Return the [X, Y] coordinate for the center point of the cell that contains the specified text.  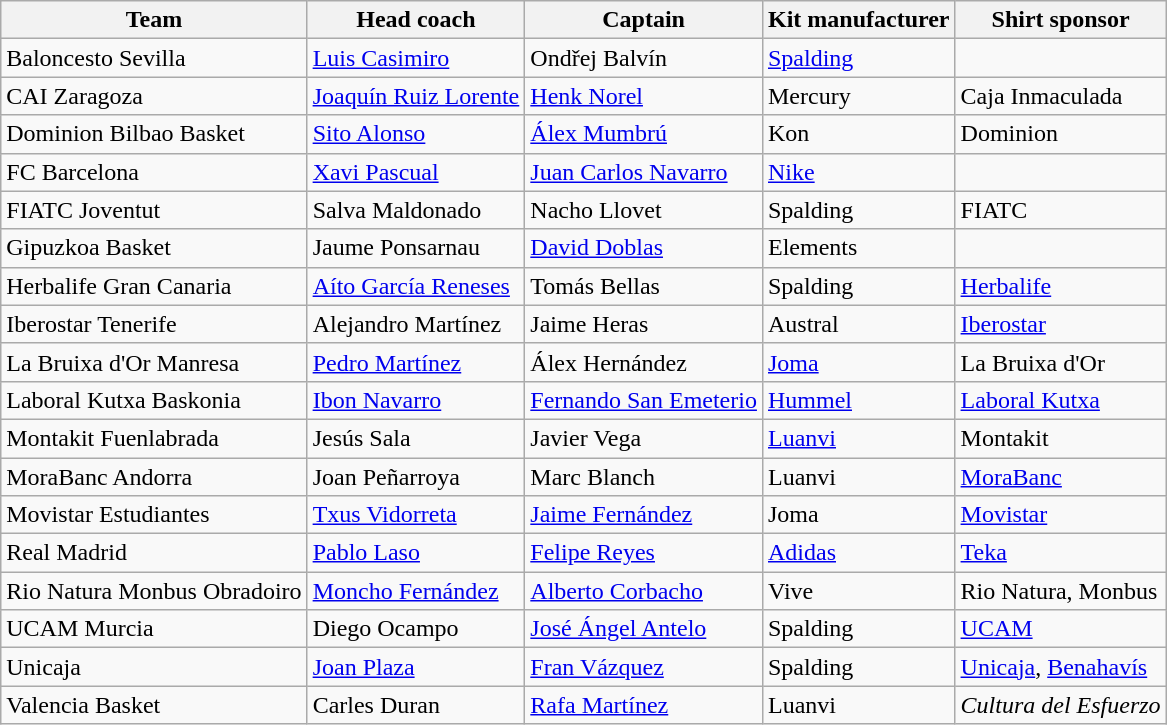
Diego Ocampo [416, 629]
Jesús Sala [416, 438]
UCAM [1060, 629]
David Doblas [644, 248]
CAI Zaragoza [154, 96]
Cultura del Esfuerzo [1060, 705]
Elements [858, 248]
Iberostar Tenerife [154, 324]
UCAM Murcia [154, 629]
Real Madrid [154, 553]
FIATC Joventut [154, 210]
Rio Natura, Monbus [1060, 591]
Marc Blanch [644, 477]
Movistar Estudiantes [154, 515]
Laboral Kutxa [1060, 400]
Rafa Martínez [644, 705]
Nike [858, 172]
Iberostar [1060, 324]
Joan Peñarroya [416, 477]
Carles Duran [416, 705]
Aíto García Reneses [416, 286]
Herbalife [1060, 286]
Henk Norel [644, 96]
Valencia Basket [154, 705]
Sito Alonso [416, 134]
Pedro Martínez [416, 362]
La Bruixa d'Or [1060, 362]
Jaume Ponsarnau [416, 248]
FC Barcelona [154, 172]
Álex Mumbrú [644, 134]
Txus Vidorreta [416, 515]
Unicaja [154, 667]
Nacho Llovet [644, 210]
Kon [858, 134]
Dominion [1060, 134]
Montakit Fuenlabrada [154, 438]
Felipe Reyes [644, 553]
Caja Inmaculada [1060, 96]
Unicaja, Benahavís [1060, 667]
Luis Casimiro [416, 58]
Gipuzkoa Basket [154, 248]
Fernando San Emeterio [644, 400]
Montakit [1060, 438]
Pablo Laso [416, 553]
Moncho Fernández [416, 591]
FIATC [1060, 210]
Juan Carlos Navarro [644, 172]
Tomás Bellas [644, 286]
Hummel [858, 400]
Rio Natura Monbus Obradoiro [154, 591]
Kit manufacturer [858, 20]
Fran Vázquez [644, 667]
Ondřej Balvín [644, 58]
Javier Vega [644, 438]
MoraBanc [1060, 477]
Head coach [416, 20]
José Ángel Antelo [644, 629]
Herbalife Gran Canaria [154, 286]
Jaime Fernández [644, 515]
Vive [858, 591]
Dominion Bilbao Basket [154, 134]
Jaime Heras [644, 324]
Austral [858, 324]
Movistar [1060, 515]
Xavi Pascual [416, 172]
MoraBanc Andorra [154, 477]
Alberto Corbacho [644, 591]
Team [154, 20]
Mercury [858, 96]
Joan Plaza [416, 667]
La Bruixa d'Or Manresa [154, 362]
Baloncesto Sevilla [154, 58]
Ibon Navarro [416, 400]
Salva Maldonado [416, 210]
Adidas [858, 553]
Laboral Kutxa Baskonia [154, 400]
Captain [644, 20]
Álex Hernández [644, 362]
Shirt sponsor [1060, 20]
Joaquín Ruiz Lorente [416, 96]
Teka [1060, 553]
Alejandro Martínez [416, 324]
